Extract the [x, y] coordinate from the center of the cell holding the provided text.  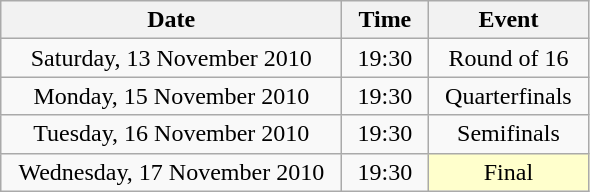
Time [385, 20]
Tuesday, 16 November 2010 [172, 134]
Saturday, 13 November 2010 [172, 58]
Final [508, 172]
Round of 16 [508, 58]
Wednesday, 17 November 2010 [172, 172]
Monday, 15 November 2010 [172, 96]
Event [508, 20]
Date [172, 20]
Semifinals [508, 134]
Quarterfinals [508, 96]
